Scan for the cell matching the given text and deliver its (x, y) coordinate at center. 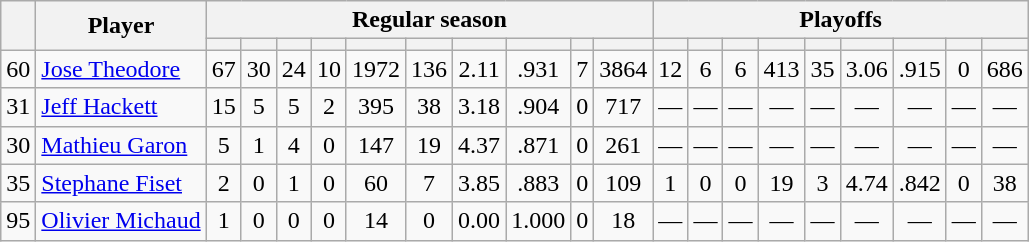
4.37 (480, 145)
Playoffs (841, 20)
1.000 (538, 221)
1972 (376, 69)
3.06 (866, 69)
.931 (538, 69)
261 (624, 145)
0.00 (480, 221)
Jeff Hackett (121, 107)
18 (624, 221)
147 (376, 145)
67 (224, 69)
Jose Theodore (121, 69)
2.11 (480, 69)
Stephane Fiset (121, 183)
Mathieu Garon (121, 145)
.883 (538, 183)
3864 (624, 69)
24 (294, 69)
4.74 (866, 183)
.871 (538, 145)
.904 (538, 107)
717 (624, 107)
.915 (920, 69)
Player (121, 26)
395 (376, 107)
3.85 (480, 183)
.842 (920, 183)
12 (670, 69)
95 (18, 221)
686 (1004, 69)
3.18 (480, 107)
109 (624, 183)
Olivier Michaud (121, 221)
136 (428, 69)
3 (822, 183)
413 (782, 69)
10 (328, 69)
14 (376, 221)
4 (294, 145)
31 (18, 107)
Regular season (430, 20)
15 (224, 107)
